Scan for the cell matching the given text and deliver its [x, y] coordinate at center. 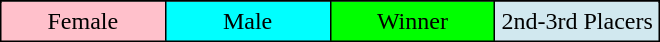
2nd-3rd Placers [578, 21]
Female [82, 21]
Winner [412, 21]
Male [248, 21]
